Identify which cell holds the provided text, then report its [x, y] central coordinate. 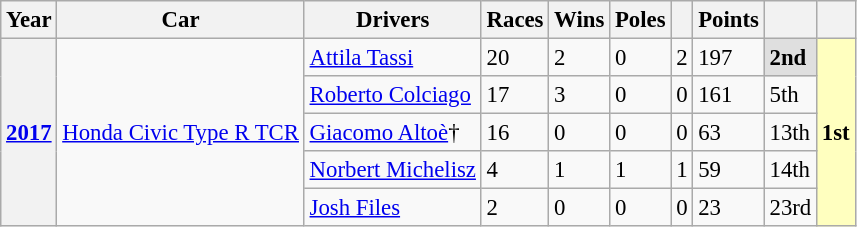
Points [728, 20]
20 [515, 58]
2nd [790, 58]
63 [728, 133]
Norbert Michelisz [392, 170]
Year [29, 20]
Giacomo Altoè† [392, 133]
59 [728, 170]
Attila Tassi [392, 58]
Josh Files [392, 208]
Poles [640, 20]
4 [515, 170]
1st [836, 133]
13th [790, 133]
Drivers [392, 20]
197 [728, 58]
161 [728, 95]
Races [515, 20]
2017 [29, 133]
5th [790, 95]
Roberto Colciago [392, 95]
23 [728, 208]
3 [580, 95]
17 [515, 95]
Honda Civic Type R TCR [180, 133]
Wins [580, 20]
16 [515, 133]
Car [180, 20]
14th [790, 170]
23rd [790, 208]
